Scan for the cell matching the given text and deliver its [X, Y] coordinate at center. 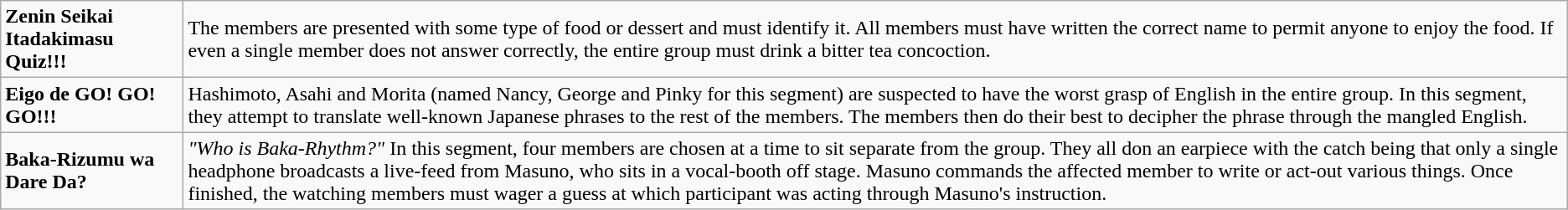
Baka-Rizumu wa Dare Da? [92, 171]
Zenin Seikai Itadakimasu Quiz!!! [92, 39]
Eigo de GO! GO! GO!!! [92, 105]
